Extract the [x, y] coordinate from the center of the cell holding the provided text.  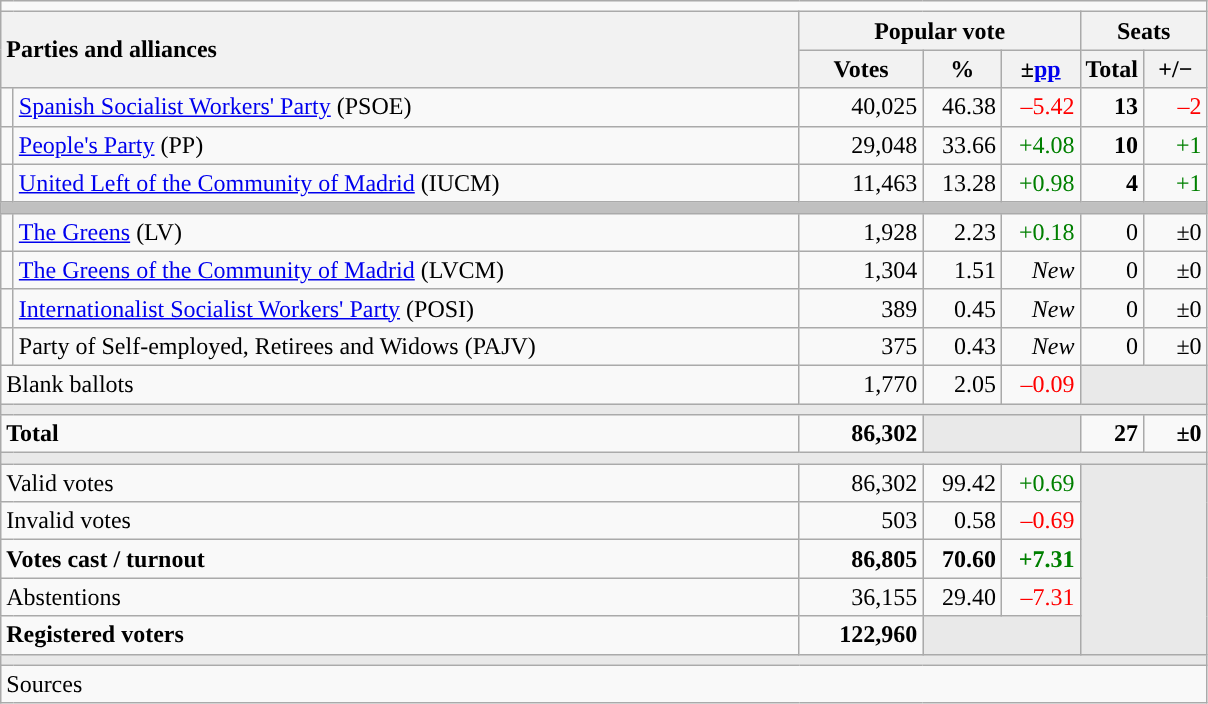
2.05 [962, 384]
±pp [1040, 69]
+0.98 [1040, 183]
The Greens (LV) [406, 232]
36,155 [861, 597]
Sources [604, 684]
70.60 [962, 559]
–0.09 [1040, 384]
+/− [1176, 69]
1,304 [861, 270]
46.38 [962, 107]
Votes cast / turnout [400, 559]
11,463 [861, 183]
1.51 [962, 270]
+0.18 [1040, 232]
99.42 [962, 483]
Blank ballots [400, 384]
13 [1112, 107]
13.28 [962, 183]
Votes [861, 69]
–5.42 [1040, 107]
1,928 [861, 232]
Invalid votes [400, 521]
Internationalist Socialist Workers' Party (POSI) [406, 308]
–7.31 [1040, 597]
–0.69 [1040, 521]
+4.08 [1040, 145]
1,770 [861, 384]
United Left of the Community of Madrid (IUCM) [406, 183]
122,960 [861, 635]
27 [1112, 434]
–2 [1176, 107]
33.66 [962, 145]
29,048 [861, 145]
+7.31 [1040, 559]
Popular vote [940, 31]
86,805 [861, 559]
375 [861, 346]
The Greens of the Community of Madrid (LVCM) [406, 270]
0.58 [962, 521]
Party of Self-employed, Retirees and Widows (PAJV) [406, 346]
Seats [1144, 31]
0.45 [962, 308]
+0.69 [1040, 483]
Parties and alliances [400, 50]
Spanish Socialist Workers' Party (PSOE) [406, 107]
Valid votes [400, 483]
40,025 [861, 107]
389 [861, 308]
10 [1112, 145]
29.40 [962, 597]
% [962, 69]
People's Party (PP) [406, 145]
2.23 [962, 232]
4 [1112, 183]
Abstentions [400, 597]
503 [861, 521]
0.43 [962, 346]
Registered voters [400, 635]
